From the cell containing the given text, extract its center point as [x, y] coordinate. 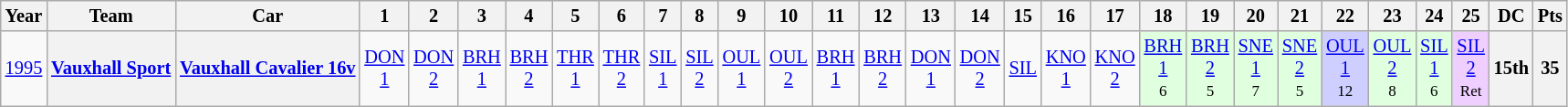
2 [434, 16]
THR1 [575, 69]
13 [931, 16]
14 [980, 16]
20 [1256, 16]
1995 [24, 69]
BRH16 [1164, 69]
16 [1066, 16]
Team [111, 16]
Pts [1550, 16]
KNO2 [1115, 69]
SIL1 [663, 69]
12 [883, 16]
15th [1511, 69]
OUL28 [1393, 69]
OUL2 [789, 69]
1 [384, 16]
SIL2Ret [1470, 69]
22 [1345, 16]
Vauxhall Sport [111, 69]
19 [1210, 16]
BRH25 [1210, 69]
Year [24, 16]
17 [1115, 16]
25 [1470, 16]
18 [1164, 16]
10 [789, 16]
SNE25 [1300, 69]
OUL1 [742, 69]
SNE17 [1256, 69]
Vauxhall Cavalier 16v [267, 69]
7 [663, 16]
9 [742, 16]
OUL112 [1345, 69]
DC [1511, 16]
5 [575, 16]
4 [529, 16]
8 [699, 16]
11 [836, 16]
SIL16 [1434, 69]
24 [1434, 16]
THR2 [622, 69]
21 [1300, 16]
6 [622, 16]
KNO1 [1066, 69]
15 [1023, 16]
23 [1393, 16]
3 [482, 16]
SIL [1023, 69]
Car [267, 16]
SIL2 [699, 69]
35 [1550, 69]
